Determine the [x, y] coordinate at the center of the cell enclosing the given text.  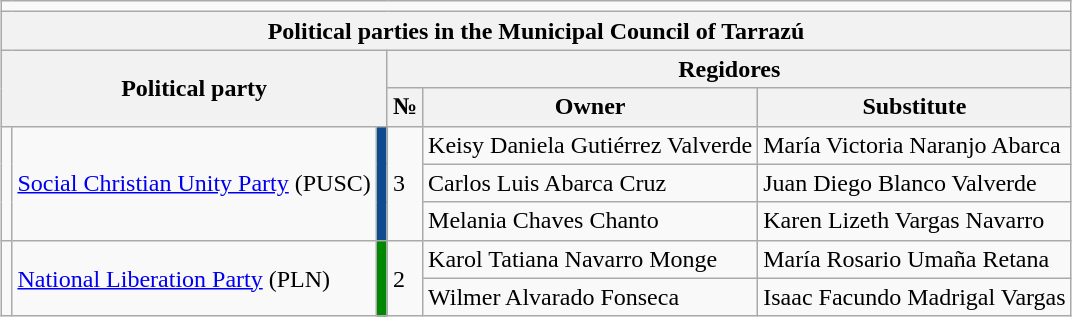
Melania Chaves Chanto [590, 221]
№ [404, 107]
María Rosario Umaña Retana [914, 259]
Political party [194, 88]
Substitute [914, 107]
Keisy Daniela Gutiérrez Valverde [590, 145]
Wilmer Alvarado Fonseca [590, 297]
2 [404, 278]
Isaac Facundo Madrigal Vargas [914, 297]
Karol Tatiana Navarro Monge [590, 259]
Political parties in the Municipal Council of Tarrazú [536, 31]
Owner [590, 107]
María Victoria Naranjo Abarca [914, 145]
National Liberation Party (PLN) [194, 278]
Carlos Luis Abarca Cruz [590, 183]
Juan Diego Blanco Valverde [914, 183]
Social Christian Unity Party (PUSC) [194, 183]
3 [404, 183]
Regidores [729, 69]
Karen Lizeth Vargas Navarro [914, 221]
